Output the [X, Y] coordinate of the center of the cell containing the given text.  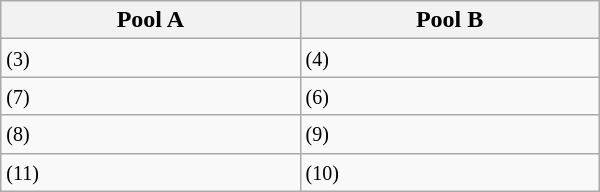
Pool A [150, 20]
(7) [150, 96]
(9) [450, 134]
(3) [150, 58]
(8) [150, 134]
(6) [450, 96]
(11) [150, 172]
Pool B [450, 20]
(4) [450, 58]
(10) [450, 172]
